Locate the cell with the specified text and output its [x, y] center coordinate. 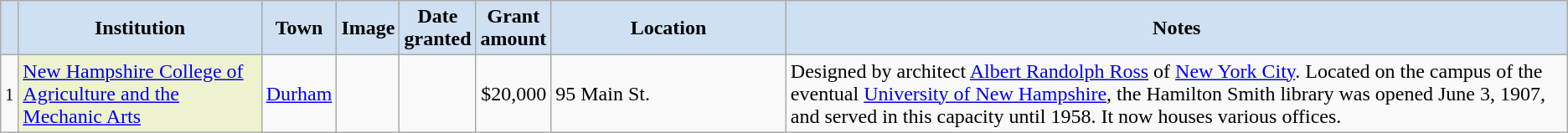
Town [299, 28]
Notes [1176, 28]
Image [369, 28]
New Hampshire College of Agriculture and the Mechanic Arts [140, 94]
95 Main St. [668, 94]
1 [10, 94]
Durham [299, 94]
Location [668, 28]
$20,000 [513, 94]
Institution [140, 28]
Grantamount [513, 28]
Dategranted [437, 28]
